Capture the cell that displays the provided text and extract its [x, y] central coordinate. 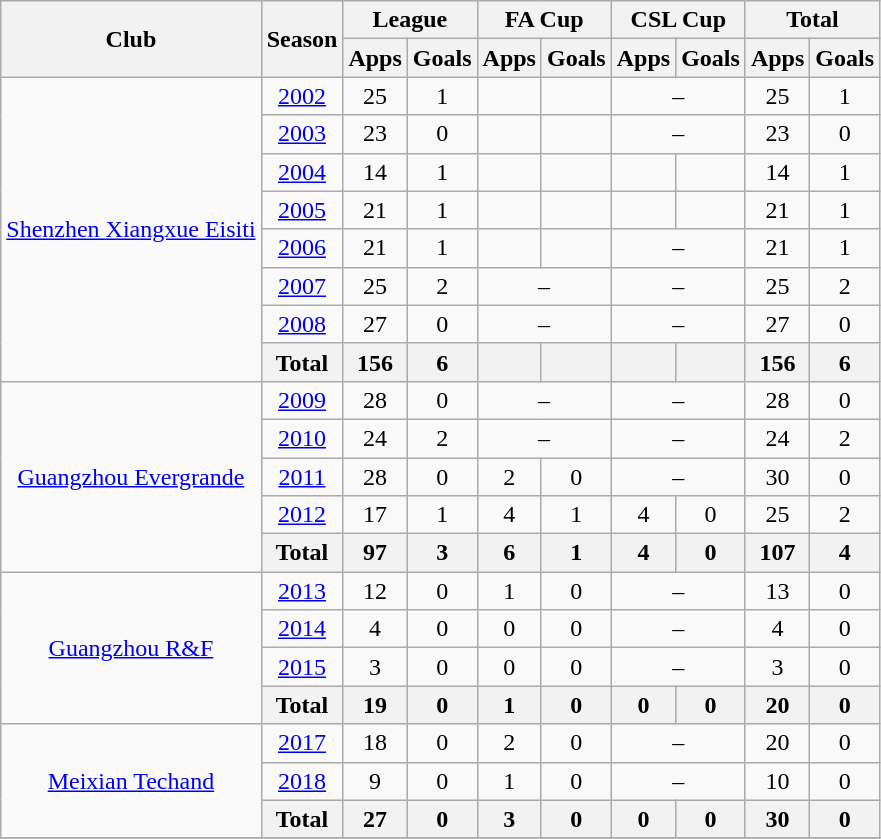
Meixian Techand [131, 781]
Club [131, 39]
2014 [302, 629]
2009 [302, 400]
12 [375, 591]
18 [375, 743]
League [410, 20]
2004 [302, 172]
Guangzhou R&F [131, 648]
2010 [302, 438]
2007 [302, 286]
107 [777, 553]
2017 [302, 743]
10 [777, 781]
Season [302, 39]
CSL Cup [678, 20]
19 [375, 705]
17 [375, 515]
97 [375, 553]
13 [777, 591]
2018 [302, 781]
2012 [302, 515]
2002 [302, 96]
2015 [302, 667]
Shenzhen Xiangxue Eisiti [131, 229]
2011 [302, 477]
Guangzhou Evergrande [131, 476]
9 [375, 781]
2003 [302, 134]
2006 [302, 248]
2013 [302, 591]
2005 [302, 210]
FA Cup [544, 20]
2008 [302, 324]
